Detect which cell encompasses the target text, then output its [X, Y] center coordinate. 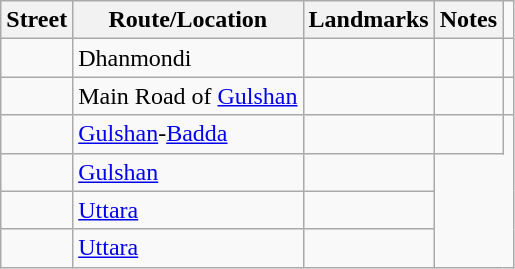
Gulshan-Badda [188, 134]
Notes [468, 20]
Main Road of Gulshan [188, 96]
Gulshan [188, 172]
Dhanmondi [188, 58]
Route/Location [188, 20]
Landmarks [368, 20]
Street [37, 20]
